Find where the given text appears and provide that cell's center as [X, Y] coordinate. 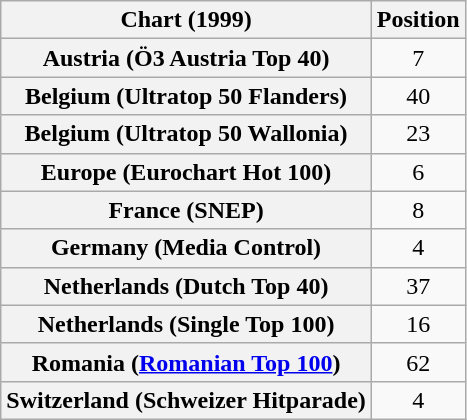
62 [418, 362]
16 [418, 324]
France (SNEP) [186, 210]
6 [418, 172]
40 [418, 96]
Chart (1999) [186, 20]
Netherlands (Dutch Top 40) [186, 286]
Belgium (Ultratop 50 Wallonia) [186, 134]
Europe (Eurochart Hot 100) [186, 172]
37 [418, 286]
7 [418, 58]
Switzerland (Schweizer Hitparade) [186, 400]
8 [418, 210]
Belgium (Ultratop 50 Flanders) [186, 96]
Netherlands (Single Top 100) [186, 324]
23 [418, 134]
Position [418, 20]
Austria (Ö3 Austria Top 40) [186, 58]
Germany (Media Control) [186, 248]
Romania (Romanian Top 100) [186, 362]
